Determine the [X, Y] coordinate at the center of the cell enclosing the given text.  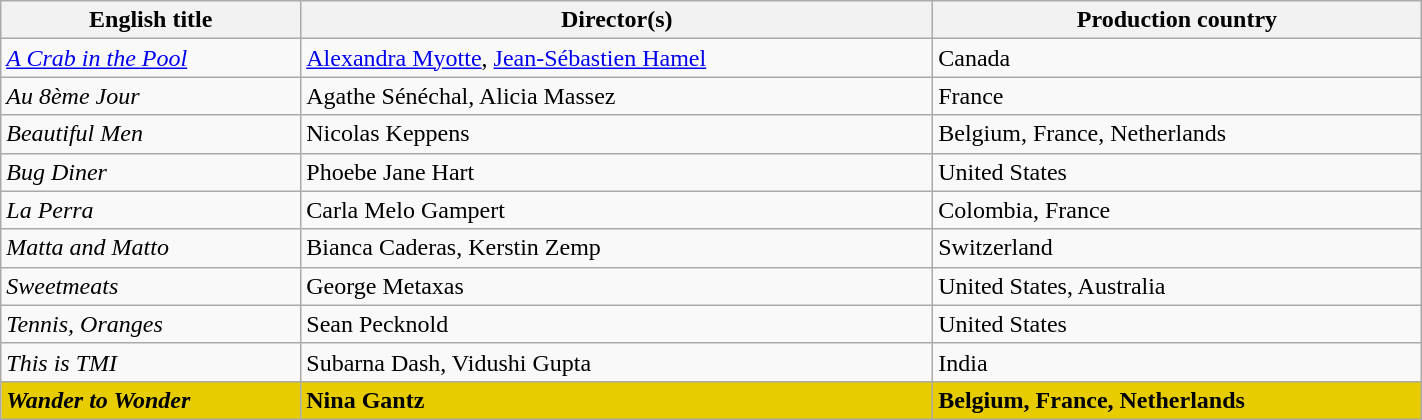
A Crab in the Pool [151, 58]
Au 8ème Jour [151, 96]
Beautiful Men [151, 134]
Sean Pecknold [617, 324]
Agathe Sénéchal, Alicia Massez [617, 96]
La Perra [151, 210]
Alexandra Myotte, Jean-Sébastien Hamel [617, 58]
Wander to Wonder [151, 400]
Phoebe Jane Hart [617, 172]
English title [151, 20]
Carla Melo Gampert [617, 210]
Production country [1178, 20]
Bug Diner [151, 172]
George Metaxas [617, 286]
This is TMI [151, 362]
Bianca Caderas, Kerstin Zemp [617, 248]
Colombia, France [1178, 210]
Nicolas Keppens [617, 134]
Director(s) [617, 20]
Sweetmeats [151, 286]
Switzerland [1178, 248]
France [1178, 96]
Subarna Dash, Vidushi Gupta [617, 362]
Tennis, Oranges [151, 324]
India [1178, 362]
United States, Australia [1178, 286]
Nina Gantz [617, 400]
Matta and Matto [151, 248]
Canada [1178, 58]
